Return the (x, y) coordinate for the center point of the cell that contains the specified text.  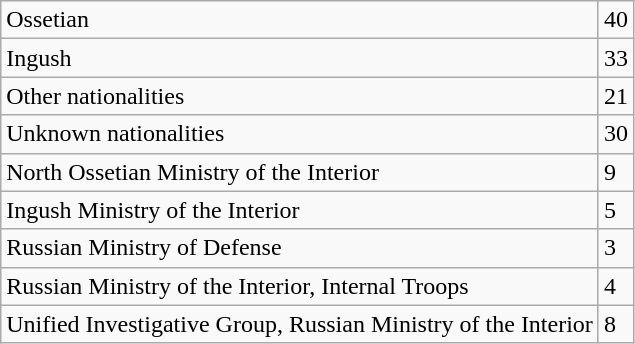
Ingush (300, 58)
Other nationalities (300, 96)
5 (616, 210)
Russian Ministry of the Interior, Internal Troops (300, 286)
Ossetian (300, 20)
Unknown nationalities (300, 134)
8 (616, 324)
Russian Ministry of Defense (300, 248)
33 (616, 58)
North Ossetian Ministry of the Interior (300, 172)
Ingush Ministry of the Interior (300, 210)
30 (616, 134)
9 (616, 172)
3 (616, 248)
4 (616, 286)
40 (616, 20)
21 (616, 96)
Unified Investigative Group, Russian Ministry of the Interior (300, 324)
